Search for the cell housing the specified text and yield its [x, y] center coordinate. 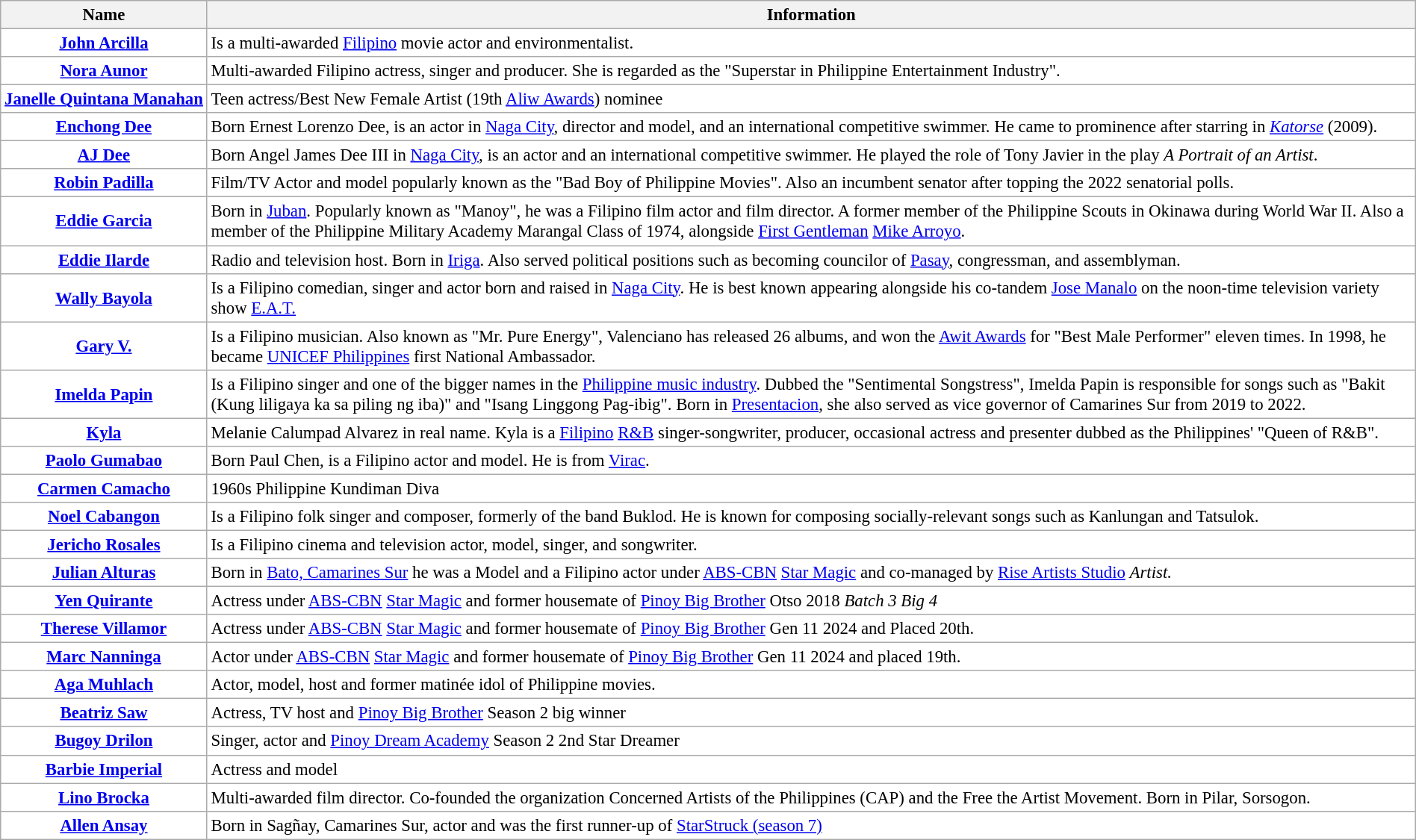
Film/TV Actor and model popularly known as the "Bad Boy of Philippine Movies". Also an incumbent senator after topping the 2022 senatorial polls. [811, 183]
AJ Dee [104, 155]
Eddie Ilarde [104, 260]
Eddie Garcia [104, 221]
Wally Bayola [104, 297]
Actor, model, host and former matinée idol of Philippine movies. [811, 685]
Imelda Papin [104, 394]
Radio and television host. Born in Iriga. Also served political positions such as becoming councilor of Pasay, congressman, and assemblyman. [811, 260]
Carmen Camacho [104, 488]
Actress and model [811, 769]
Name [104, 15]
Bugoy Drilon [104, 741]
Gary V. [104, 346]
Is a Filipino cinema and television actor, model, singer, and songwriter. [811, 544]
Born in Bato, Camarines Sur he was a Model and a Filipino actor under ABS-CBN Star Magic and co-managed by Rise Artists Studio Artist. [811, 573]
Teen actress/Best New Female Artist (19th Aliw Awards) nominee [811, 99]
Born Paul Chen, is a Filipino actor and model. He is from Virac. [811, 461]
Multi-awarded Filipino actress, singer and producer. She is regarded as the "Superstar in Philippine Entertainment Industry". [811, 71]
Jericho Rosales [104, 544]
Actress, TV host and Pinoy Big Brother Season 2 big winner [811, 713]
Aga Muhlach [104, 685]
Beatriz Saw [104, 713]
Lino Brocka [104, 797]
Enchong Dee [104, 127]
Janelle Quintana Manahan [104, 99]
Actress under ABS-CBN Star Magic and former housemate of Pinoy Big Brother Gen 11 2024 and Placed 20th. [811, 629]
Paolo Gumabao [104, 461]
1960s Philippine Kundiman Diva [811, 488]
Marc Nanninga [104, 657]
Born in Sagñay, Camarines Sur, actor and was the first runner-up of StarStruck (season 7) [811, 825]
Therese Villamor [104, 629]
Information [811, 15]
Allen Ansay [104, 825]
Robin Padilla [104, 183]
Singer, actor and Pinoy Dream Academy Season 2 2nd Star Dreamer [811, 741]
Kyla [104, 432]
Actor under ABS-CBN Star Magic and former housemate of Pinoy Big Brother Gen 11 2024 and placed 19th. [811, 657]
Julian Alturas [104, 573]
Actress under ABS-CBN Star Magic and former housemate of Pinoy Big Brother Otso 2018 Batch 3 Big 4 [811, 601]
Yen Quirante [104, 601]
Barbie Imperial [104, 769]
Noel Cabangon [104, 517]
Nora Aunor [104, 71]
Is a multi-awarded Filipino movie actor and environmentalist. [811, 43]
John Arcilla [104, 43]
